Extract the [x, y] coordinate from the center of the cell holding the provided text.  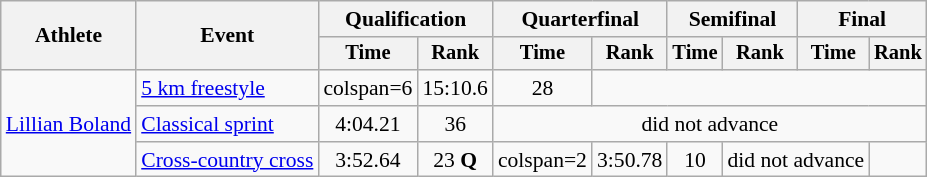
15:10.6 [454, 88]
Athlete [68, 36]
5 km freestyle [227, 88]
did not advance [710, 124]
Qualification [406, 19]
28 [542, 88]
Classical sprint [227, 124]
Semifinal [732, 19]
36 [454, 124]
4:04.21 [368, 124]
Quarterfinal [580, 19]
colspan=6 [368, 88]
Final [862, 19]
Lillian Boland [68, 124]
Event [227, 36]
